For the text-containing cell, return its midpoint in (x, y) coordinate format. 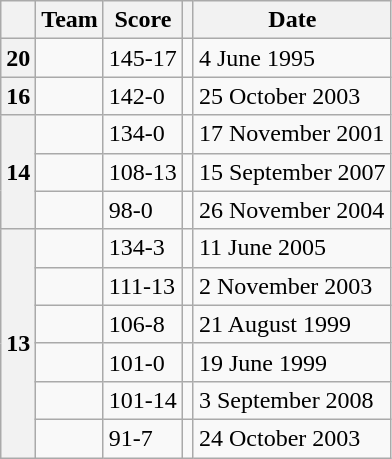
3 September 2008 (292, 400)
111-13 (142, 286)
91-7 (142, 438)
17 November 2001 (292, 134)
26 November 2004 (292, 210)
14 (18, 172)
21 August 1999 (292, 324)
13 (18, 343)
134-0 (142, 134)
142-0 (142, 96)
145-17 (142, 58)
Date (292, 20)
Score (142, 20)
4 June 1995 (292, 58)
11 June 2005 (292, 248)
106-8 (142, 324)
15 September 2007 (292, 172)
108-13 (142, 172)
20 (18, 58)
2 November 2003 (292, 286)
101-14 (142, 400)
134-3 (142, 248)
16 (18, 96)
Team (70, 20)
19 June 1999 (292, 362)
101-0 (142, 362)
24 October 2003 (292, 438)
25 October 2003 (292, 96)
98-0 (142, 210)
